Scan for the cell matching the given text and deliver its (x, y) coordinate at center. 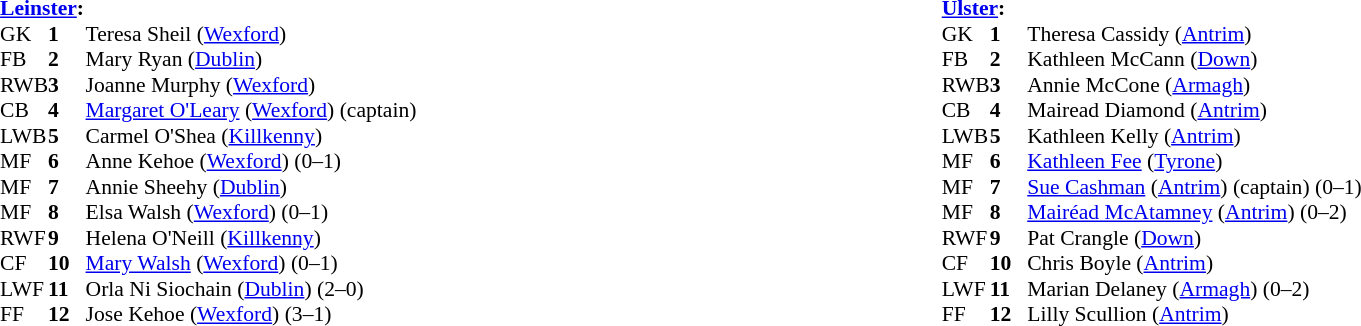
Teresa Sheil (Wexford) (252, 34)
Margaret O'Leary (Wexford) (captain) (252, 111)
Helena O'Neill (Killkenny) (252, 238)
Orla Ni Siochain (Dublin) (2–0) (252, 289)
Elsa Walsh (Wexford) (0–1) (252, 213)
Joanne Murphy (Wexford) (252, 85)
Mary Ryan (Dublin) (252, 59)
Mary Walsh (Wexford) (0–1) (252, 263)
Carmel O'Shea (Killkenny) (252, 136)
Annie Sheehy (Dublin) (252, 187)
Anne Kehoe (Wexford) (0–1) (252, 161)
